Search for the cell housing the specified text and yield its (X, Y) center coordinate. 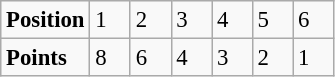
5 (272, 20)
Position (46, 20)
8 (110, 58)
Points (46, 58)
